Identify which cell holds the provided text, then report its [X, Y] central coordinate. 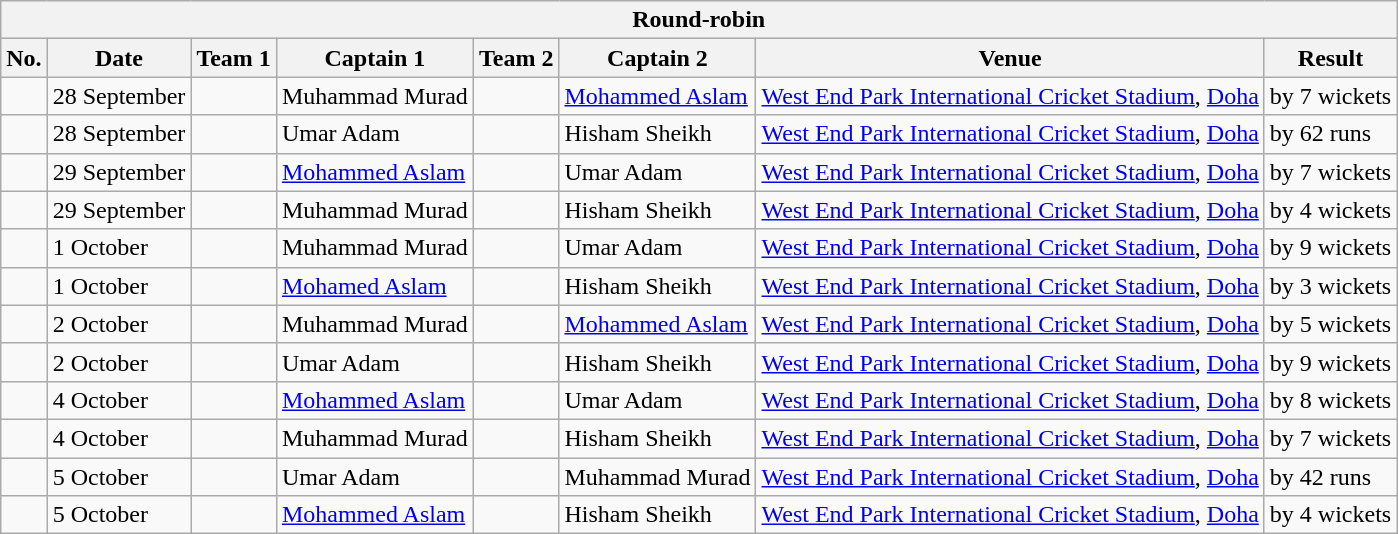
by 3 wickets [1330, 286]
by 42 runs [1330, 477]
No. [24, 58]
Captain 2 [658, 58]
Mohamed Aslam [374, 286]
Team 1 [234, 58]
by 5 wickets [1330, 324]
Team 2 [516, 58]
Date [119, 58]
Round-robin [699, 20]
Captain 1 [374, 58]
by 8 wickets [1330, 400]
Result [1330, 58]
by 62 runs [1330, 134]
Venue [1010, 58]
